Extract the (X, Y) coordinate from the center of the cell holding the provided text.  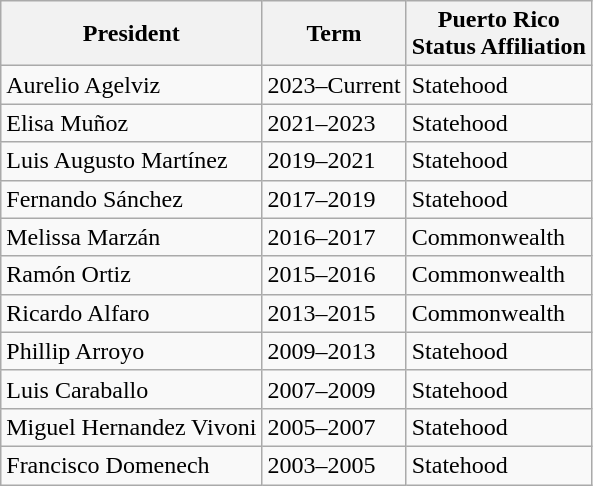
2017–2019 (334, 199)
2015–2016 (334, 275)
Aurelio Agelviz (132, 85)
2019–2021 (334, 161)
2016–2017 (334, 237)
President (132, 34)
Puerto RicoStatus Affiliation (498, 34)
2023–Current (334, 85)
2003–2005 (334, 465)
2013–2015 (334, 313)
Elisa Muñoz (132, 123)
Luis Caraballo (132, 389)
Francisco Domenech (132, 465)
Fernando Sánchez (132, 199)
Melissa Marzán (132, 237)
Ramón Ortiz (132, 275)
Miguel Hernandez Vivoni (132, 427)
Ricardo Alfaro (132, 313)
Term (334, 34)
2005–2007 (334, 427)
2021–2023 (334, 123)
2007–2009 (334, 389)
Luis Augusto Martínez (132, 161)
Phillip Arroyo (132, 351)
2009–2013 (334, 351)
